Output the [X, Y] coordinate of the center of the cell containing the given text.  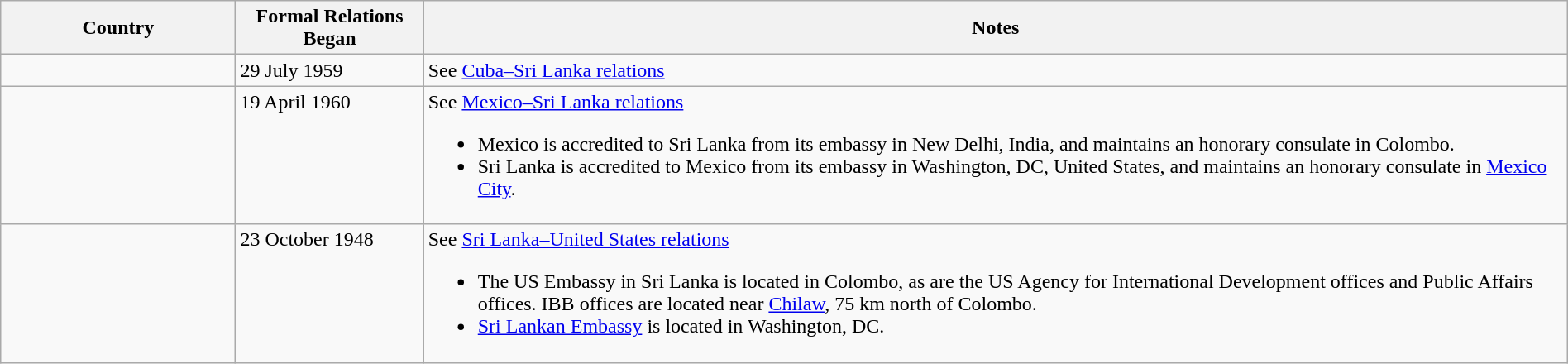
Country [118, 28]
23 October 1948 [329, 293]
See Cuba–Sri Lanka relations [996, 70]
29 July 1959 [329, 70]
Notes [996, 28]
Formal Relations Began [329, 28]
19 April 1960 [329, 156]
